For the text-containing cell, return its midpoint in [x, y] coordinate format. 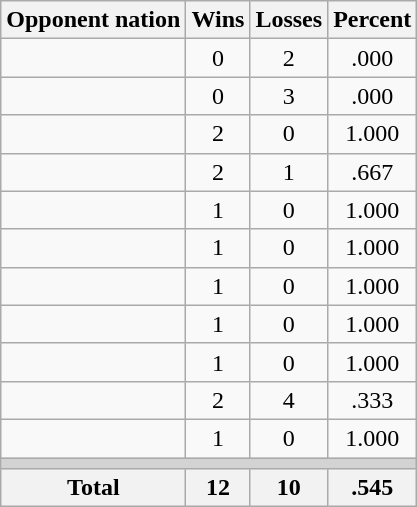
.545 [372, 488]
10 [289, 488]
4 [289, 400]
Total [94, 488]
Opponent nation [94, 20]
Losses [289, 20]
Percent [372, 20]
12 [218, 488]
.333 [372, 400]
.667 [372, 172]
Wins [218, 20]
3 [289, 96]
